Return [X, Y] of the center of cell containing provided text 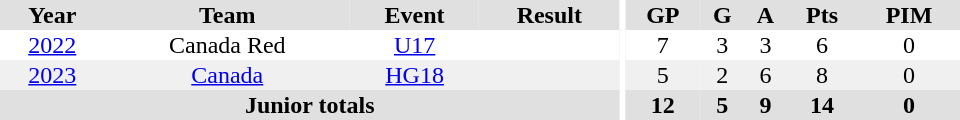
7 [664, 45]
Team [228, 15]
Result [549, 15]
14 [822, 105]
Canada Red [228, 45]
Year [52, 15]
GP [664, 15]
2 [722, 75]
U17 [414, 45]
2023 [52, 75]
9 [766, 105]
G [722, 15]
Junior totals [310, 105]
12 [664, 105]
2022 [52, 45]
A [766, 15]
Canada [228, 75]
HG18 [414, 75]
8 [822, 75]
PIM [909, 15]
Pts [822, 15]
Event [414, 15]
